Pinpoint the cell where the given text exists, returning its (x, y) midpoint coordinate. 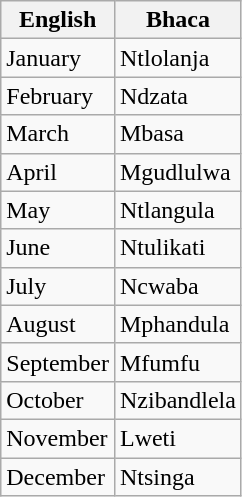
April (58, 172)
Mphandula (178, 324)
Mfumfu (178, 362)
Ntlangula (178, 210)
February (58, 96)
Mgudlulwa (178, 172)
Lweti (178, 438)
Mbasa (178, 134)
Ntsinga (178, 477)
December (58, 477)
June (58, 248)
July (58, 286)
October (58, 400)
Bhaca (178, 20)
August (58, 324)
September (58, 362)
Ndzata (178, 96)
Nzibandlela (178, 400)
May (58, 210)
Ncwaba (178, 286)
Ntulikati (178, 248)
March (58, 134)
English (58, 20)
November (58, 438)
Ntlolanja (178, 58)
January (58, 58)
